Pinpoint the cell where the given text exists, returning its [X, Y] midpoint coordinate. 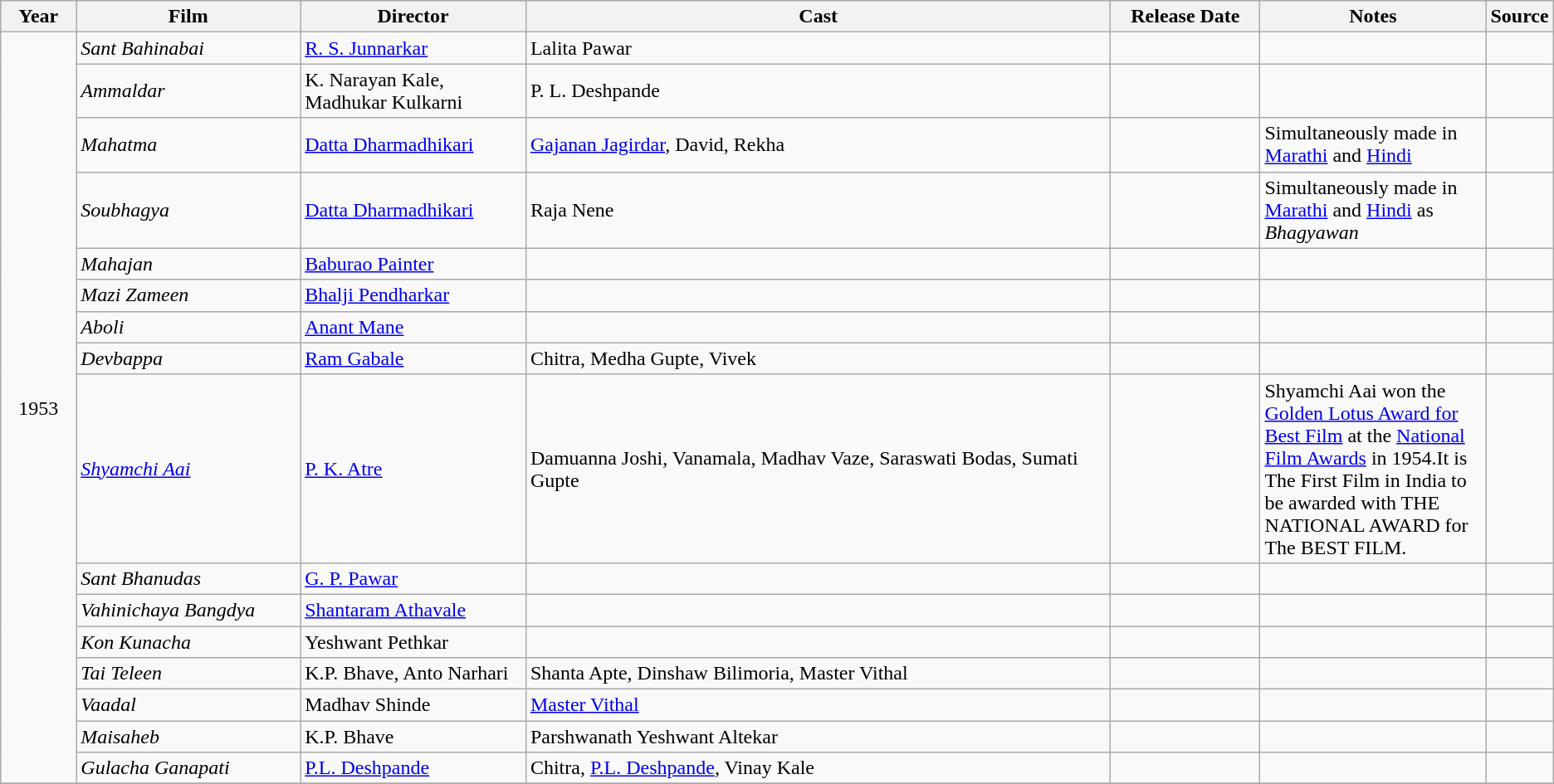
Anant Mane [413, 327]
Devbappa [188, 358]
Chitra, Medha Gupte, Vivek [819, 358]
Damuanna Joshi, Vanamala, Madhav Vaze, Saraswati Bodas, Sumati Gupte [819, 468]
Release Date [1185, 17]
Tai Teleen [188, 674]
Notes [1373, 17]
P.L. Deshpande [413, 768]
Baburao Painter [413, 264]
Year [38, 17]
Raja Nene [819, 210]
Aboli [188, 327]
Director [413, 17]
Mahajan [188, 264]
Gulacha Ganapati [188, 768]
Bhalji Pendharkar [413, 295]
K.P. Bhave [413, 737]
Vaadal [188, 705]
Simultaneously made in Marathi and Hindi [1373, 144]
Cast [819, 17]
K.P. Bhave, Anto Narhari [413, 674]
Shyamchi Aai [188, 468]
Maisaheb [188, 737]
Ammaldar [188, 91]
Film [188, 17]
Shantaram Athavale [413, 610]
R. S. Junnarkar [413, 48]
Yeshwant Pethkar [413, 641]
Gajanan Jagirdar, David, Rekha [819, 144]
K. Narayan Kale, Madhukar Kulkarni [413, 91]
Shanta Apte, Dinshaw Bilimoria, Master Vithal [819, 674]
Vahinichaya Bangdya [188, 610]
Lalita Pawar [819, 48]
Mazi Zameen [188, 295]
1953 [38, 408]
Sant Bhanudas [188, 578]
G. P. Pawar [413, 578]
Soubhagya [188, 210]
P. L. Deshpande [819, 91]
Madhav Shinde [413, 705]
P. K. Atre [413, 468]
Kon Kunacha [188, 641]
Parshwanath Yeshwant Altekar [819, 737]
Ram Gabale [413, 358]
Source [1519, 17]
Sant Bahinabai [188, 48]
Simultaneously made in Marathi and Hindi as Bhagyawan [1373, 210]
Mahatma [188, 144]
Chitra, P.L. Deshpande, Vinay Kale [819, 768]
Master Vithal [819, 705]
